Find where the given text appears and provide that cell's center as (x, y) coordinate. 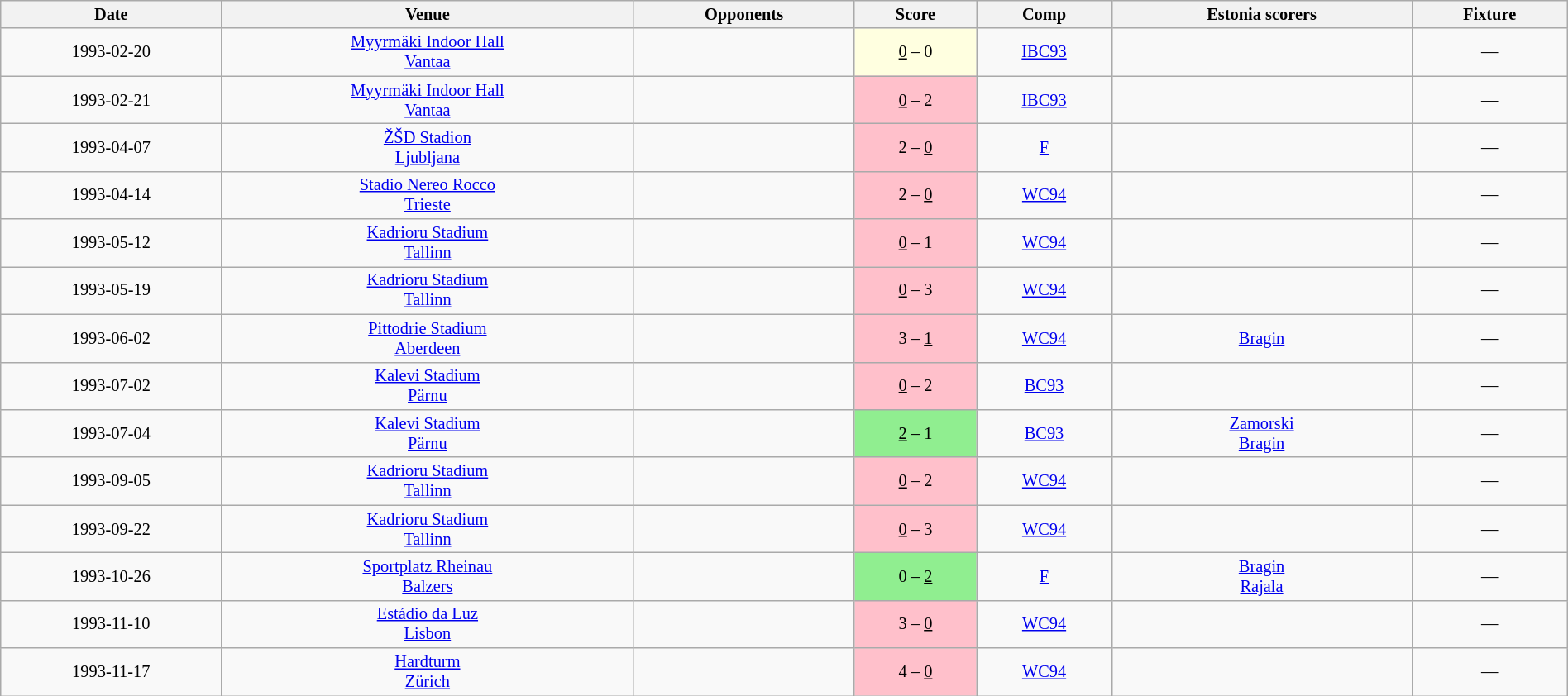
Estonia scorers (1262, 14)
3 – 1 (915, 338)
Bragin Rajala (1262, 576)
0 – 0 (915, 52)
Zamorski Bragin (1262, 433)
2 – 1 (915, 433)
1993-11-10 (111, 624)
1993-07-02 (111, 386)
1993-05-12 (111, 243)
Stadio Nereo Rocco Trieste (428, 195)
1993-07-04 (111, 433)
Bragin (1262, 338)
1993-02-21 (111, 100)
1993-06-02 (111, 338)
ŽŠD Stadion Ljubljana (428, 147)
Date (111, 14)
1993-02-20 (111, 52)
Venue (428, 14)
1993-09-05 (111, 481)
Score (915, 14)
1993-09-22 (111, 529)
1993-10-26 (111, 576)
Sportplatz Rheinau Balzers (428, 576)
Opponents (744, 14)
1993-04-14 (111, 195)
1993-05-19 (111, 290)
3 – 0 (915, 624)
1993-11-17 (111, 672)
Estádio da Luz Lisbon (428, 624)
Comp (1044, 14)
Hardturm Zürich (428, 672)
Fixture (1489, 14)
1993-04-07 (111, 147)
0 – 1 (915, 243)
Pittodrie Stadium Aberdeen (428, 338)
4 – 0 (915, 672)
